From the cell containing the given text, extract its center point as [x, y] coordinate. 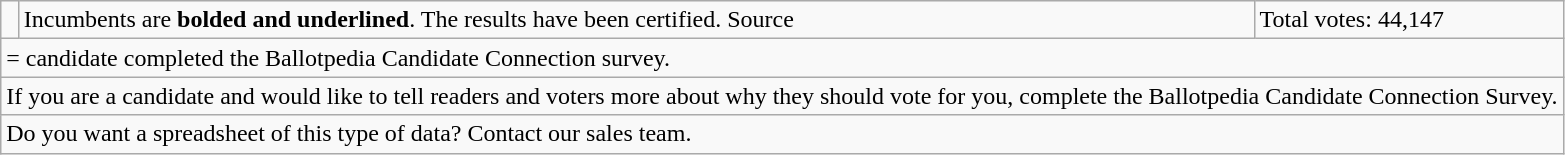
Do you want a spreadsheet of this type of data? Contact our sales team. [782, 134]
= candidate completed the Ballotpedia Candidate Connection survey. [782, 58]
Total votes: 44,147 [1408, 20]
Incumbents are bolded and underlined. The results have been certified. Source [636, 20]
